Extract the [X, Y] coordinate from the center of the cell holding the provided text.  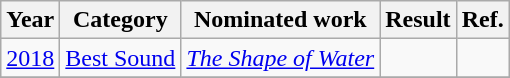
Year [30, 20]
Nominated work [280, 20]
2018 [30, 58]
Result [418, 20]
The Shape of Water [280, 58]
Best Sound [120, 58]
Ref. [482, 20]
Category [120, 20]
